Find where the given text appears and provide that cell's center as [x, y] coordinate. 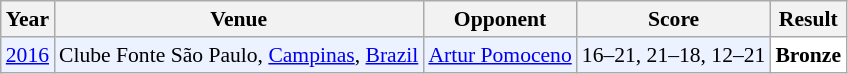
Opponent [500, 19]
Artur Pomoceno [500, 55]
2016 [28, 55]
Score [674, 19]
16–21, 21–18, 12–21 [674, 55]
Bronze [808, 55]
Year [28, 19]
Clube Fonte São Paulo, Campinas, Brazil [238, 55]
Venue [238, 19]
Result [808, 19]
